Capture the cell that displays the provided text and extract its (x, y) central coordinate. 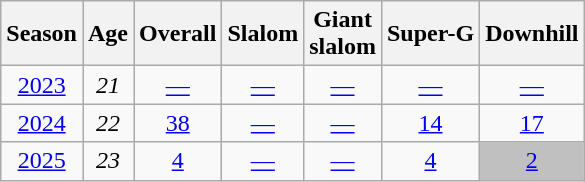
2024 (42, 123)
21 (108, 85)
2025 (42, 161)
2 (532, 161)
14 (430, 123)
Giantslalom (343, 34)
38 (178, 123)
Slalom (263, 34)
23 (108, 161)
22 (108, 123)
17 (532, 123)
Super-G (430, 34)
Season (42, 34)
Downhill (532, 34)
Age (108, 34)
Overall (178, 34)
2023 (42, 85)
